Output the (x, y) coordinate of the center of the cell containing the given text.  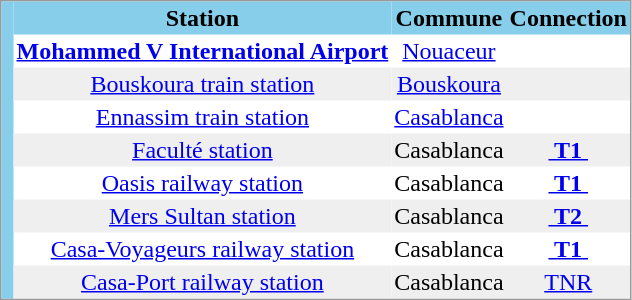
Mers Sultan station (203, 216)
Nouaceur (448, 50)
Bouskoura train station (203, 84)
T2 (568, 216)
Casa-Port railway station (203, 282)
Ennassim train station (203, 116)
TNR (568, 282)
Oasis railway station (203, 182)
Bouskoura (448, 84)
Mohammed V International Airport (203, 50)
Faculté station (203, 150)
Connection (568, 18)
Commune (448, 18)
Station (203, 18)
Casa-Voyageurs railway station (203, 248)
